Determine the (X, Y) coordinate at the center of the cell enclosing the given text.  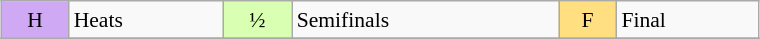
Semifinals (426, 20)
F (588, 20)
Heats (146, 20)
Final (687, 20)
H (36, 20)
½ (258, 20)
